Output the (x, y) coordinate of the center of the cell containing the given text.  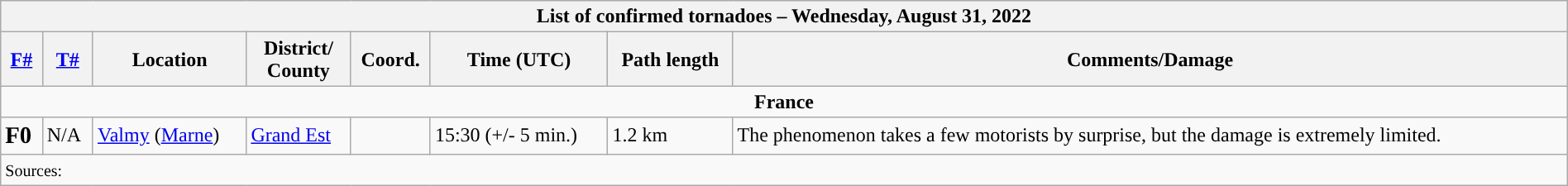
Path length (670, 60)
Coord. (390, 60)
Valmy (Marne) (169, 136)
F0 (22, 136)
Grand Est (299, 136)
District/County (299, 60)
15:30 (+/- 5 min.) (519, 136)
Sources: (784, 169)
T# (68, 60)
List of confirmed tornadoes – Wednesday, August 31, 2022 (784, 17)
France (784, 102)
1.2 km (670, 136)
F# (22, 60)
The phenomenon takes a few motorists by surprise, but the damage is extremely limited. (1150, 136)
Location (169, 60)
Comments/Damage (1150, 60)
N/A (68, 136)
Time (UTC) (519, 60)
